Output the [x, y] coordinate of the center of the cell containing the given text.  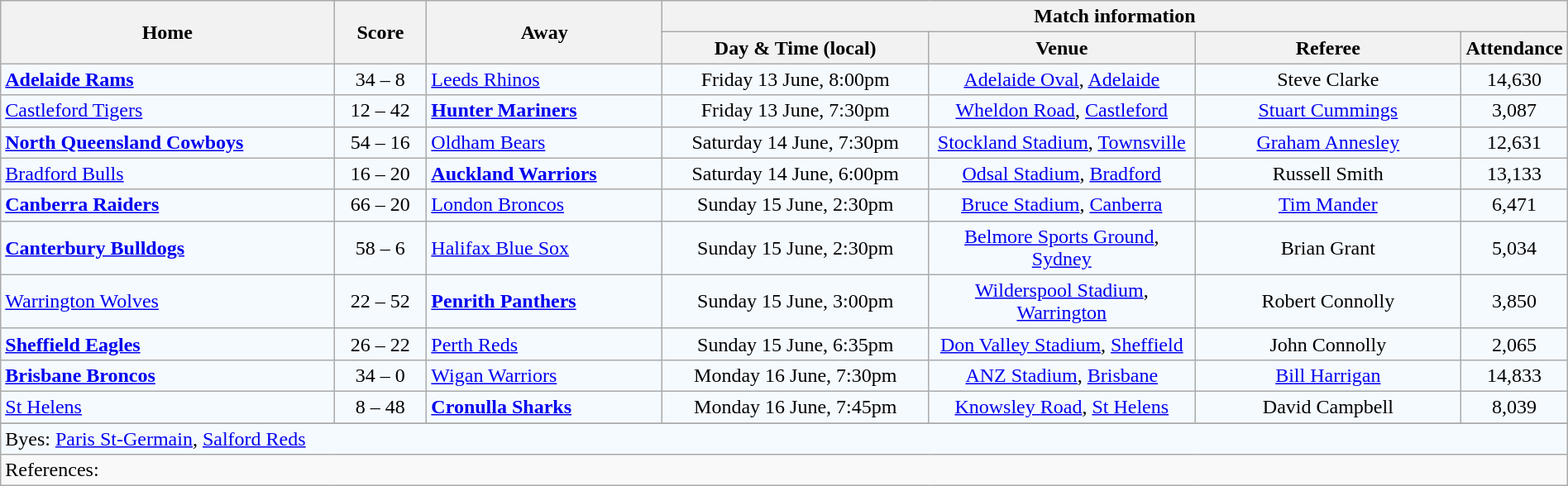
Leeds Rhinos [544, 79]
Byes: Paris St-Germain, Salford Reds [784, 439]
Referee [1328, 48]
Friday 13 June, 8:00pm [796, 79]
Cronulla Sharks [544, 407]
Wigan Warriors [544, 375]
5,034 [1514, 248]
Bill Harrigan [1328, 375]
References: [784, 470]
14,833 [1514, 375]
34 – 8 [380, 79]
12 – 42 [380, 111]
Wheldon Road, Castleford [1062, 111]
14,630 [1514, 79]
22 – 52 [380, 301]
26 – 22 [380, 344]
58 – 6 [380, 248]
John Connolly [1328, 344]
Bruce Stadium, Canberra [1062, 205]
Monday 16 June, 7:45pm [796, 407]
Adelaide Oval, Adelaide [1062, 79]
Attendance [1514, 48]
Hunter Mariners [544, 111]
London Broncos [544, 205]
Home [167, 32]
Castleford Tigers [167, 111]
David Campbell [1328, 407]
Wilderspool Stadium, Warrington [1062, 301]
Graham Annesley [1328, 142]
Match information [1115, 17]
ANZ Stadium, Brisbane [1062, 375]
Brian Grant [1328, 248]
Belmore Sports Ground, Sydney [1062, 248]
Saturday 14 June, 7:30pm [796, 142]
Tim Mander [1328, 205]
8 – 48 [380, 407]
Monday 16 June, 7:30pm [796, 375]
Bradford Bulls [167, 174]
16 – 20 [380, 174]
3,850 [1514, 301]
Stuart Cummings [1328, 111]
Russell Smith [1328, 174]
Adelaide Rams [167, 79]
Auckland Warriors [544, 174]
Penrith Panthers [544, 301]
12,631 [1514, 142]
Steve Clarke [1328, 79]
Odsal Stadium, Bradford [1062, 174]
Stockland Stadium, Townsville [1062, 142]
66 – 20 [380, 205]
2,065 [1514, 344]
Sheffield Eagles [167, 344]
Day & Time (local) [796, 48]
Venue [1062, 48]
Friday 13 June, 7:30pm [796, 111]
Don Valley Stadium, Sheffield [1062, 344]
Away [544, 32]
Canberra Raiders [167, 205]
Knowsley Road, St Helens [1062, 407]
54 – 16 [380, 142]
Saturday 14 June, 6:00pm [796, 174]
St Helens [167, 407]
Sunday 15 June, 3:00pm [796, 301]
3,087 [1514, 111]
Robert Connolly [1328, 301]
13,133 [1514, 174]
Perth Reds [544, 344]
Halifax Blue Sox [544, 248]
Canterbury Bulldogs [167, 248]
North Queensland Cowboys [167, 142]
Oldham Bears [544, 142]
Score [380, 32]
8,039 [1514, 407]
Sunday 15 June, 6:35pm [796, 344]
Warrington Wolves [167, 301]
6,471 [1514, 205]
34 – 0 [380, 375]
Brisbane Broncos [167, 375]
